Determine the [x, y] coordinate at the center of the cell enclosing the given text.  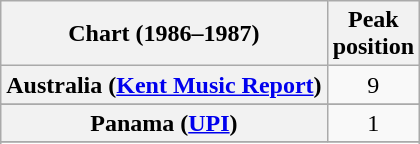
Peakposition [373, 34]
1 [373, 123]
Chart (1986–1987) [164, 34]
Panama (UPI) [164, 123]
Australia (Kent Music Report) [164, 85]
9 [373, 85]
